Identify which cell holds the provided text, then report its [X, Y] central coordinate. 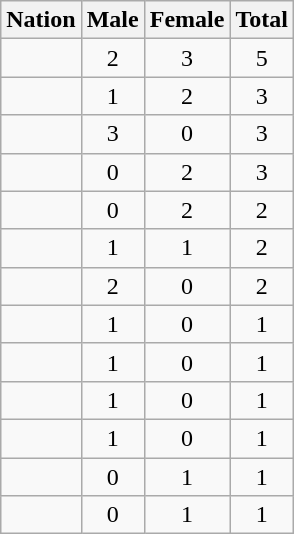
Male [112, 20]
Nation [41, 20]
Female [187, 20]
Total [262, 20]
5 [262, 58]
